Find where the given text appears and provide that cell's center as (X, Y) coordinate. 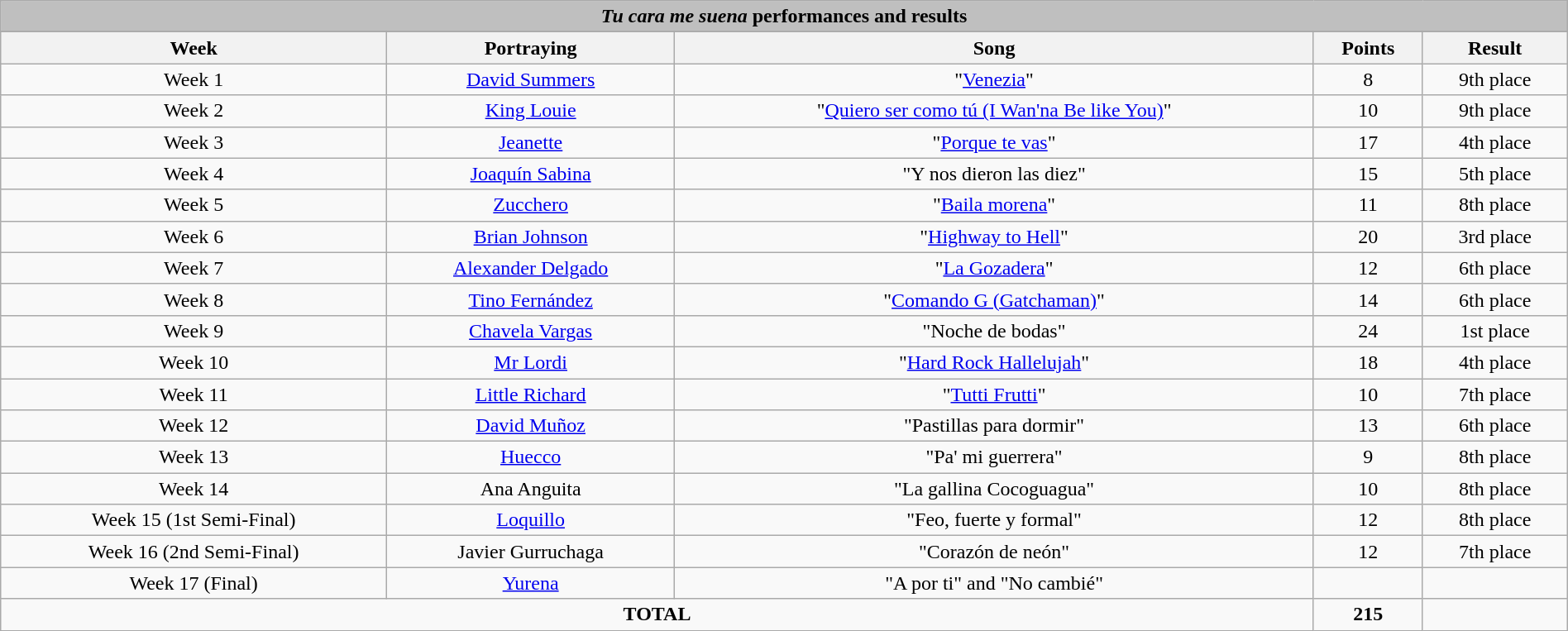
Week 2 (194, 111)
"Pastillas para dormir" (994, 426)
Ana Anguita (530, 489)
1st place (1495, 331)
"Highway to Hell" (994, 237)
Tino Fernández (530, 299)
13 (1368, 426)
"La gallina Cocoguagua" (994, 489)
David Summers (530, 79)
Week 1 (194, 79)
5th place (1495, 174)
Week 16 (2nd Semi-Final) (194, 552)
Points (1368, 48)
Week 11 (194, 394)
Tu cara me suena performances and results (784, 17)
"Noche de bodas" (994, 331)
David Muñoz (530, 426)
"Y nos dieron las diez" (994, 174)
Week 17 (Final) (194, 583)
"Baila morena" (994, 205)
Week 9 (194, 331)
Week (194, 48)
9 (1368, 457)
"A por ti" and "No cambié" (994, 583)
17 (1368, 142)
Week 13 (194, 457)
Week 10 (194, 362)
Javier Gurruchaga (530, 552)
"Quiero ser como tú (I Wan'na Be like You)" (994, 111)
TOTAL (657, 614)
Week 6 (194, 237)
Week 12 (194, 426)
Loquillo (530, 520)
15 (1368, 174)
"La Gozadera" (994, 268)
Mr Lordi (530, 362)
"Hard Rock Hallelujah" (994, 362)
Chavela Vargas (530, 331)
Week 3 (194, 142)
Week 15 (1st Semi-Final) (194, 520)
Joaquín Sabina (530, 174)
11 (1368, 205)
"Porque te vas" (994, 142)
Yurena (530, 583)
"Corazón de neón" (994, 552)
Song (994, 48)
"Venezia" (994, 79)
Huecco (530, 457)
Zucchero (530, 205)
18 (1368, 362)
Jeanette (530, 142)
Week 7 (194, 268)
20 (1368, 237)
Week 8 (194, 299)
Week 4 (194, 174)
14 (1368, 299)
Brian Johnson (530, 237)
"Pa' mi guerrera" (994, 457)
Week 5 (194, 205)
215 (1368, 614)
Portraying (530, 48)
"Comando G (Gatchaman)" (994, 299)
"Feo, fuerte y formal" (994, 520)
Result (1495, 48)
Alexander Delgado (530, 268)
8 (1368, 79)
Little Richard (530, 394)
3rd place (1495, 237)
Week 14 (194, 489)
24 (1368, 331)
King Louie (530, 111)
"Tutti Frutti" (994, 394)
